Return [X, Y] of the center of cell containing provided text 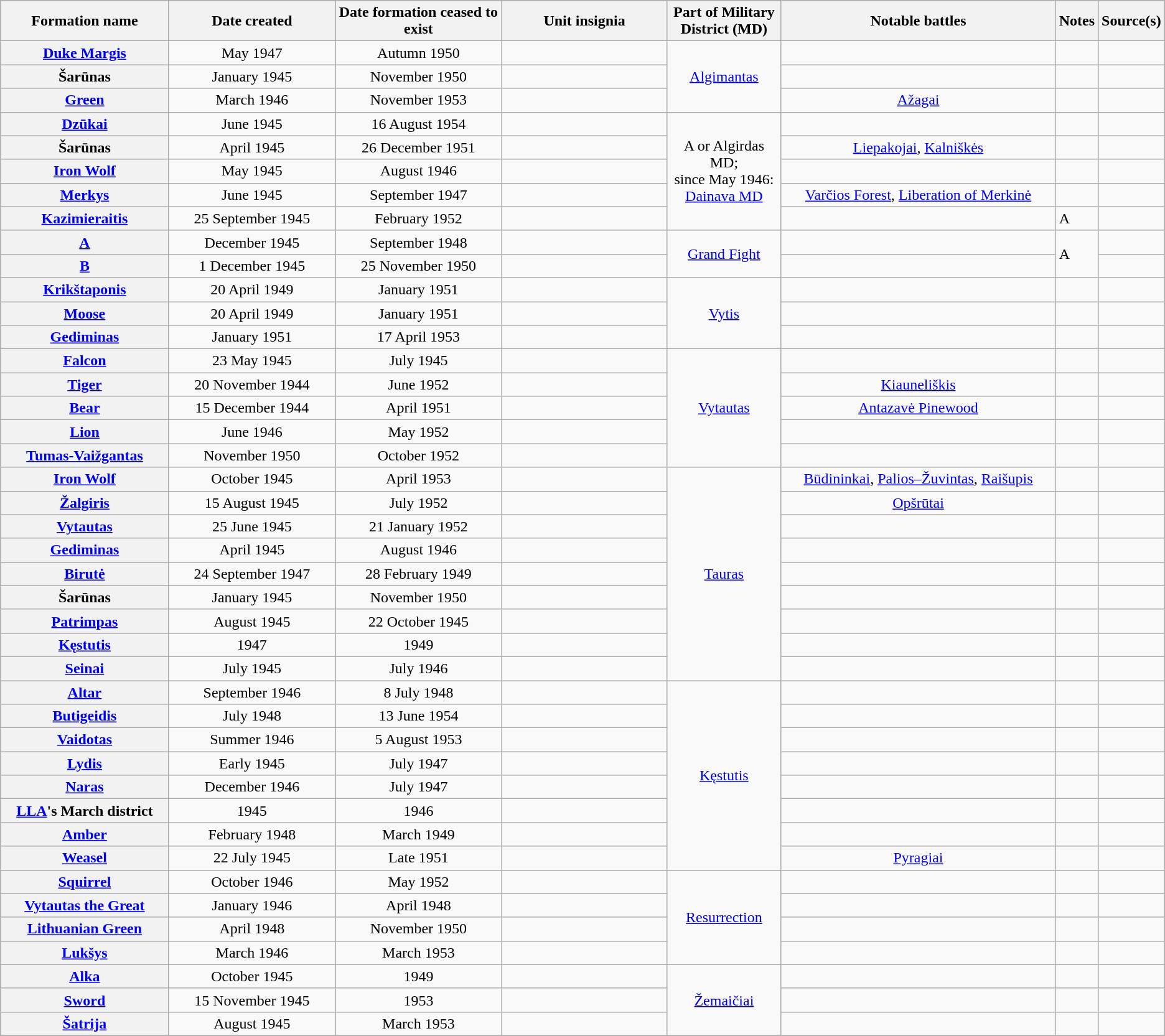
Green [85, 100]
Unit insignia [584, 21]
October 1946 [252, 882]
November 1953 [419, 100]
16 August 1954 [419, 124]
March 1949 [419, 834]
Butigeidis [85, 716]
Būdininkai, Palios–Žuvintas, Raišupis [919, 479]
15 November 1945 [252, 1000]
June 1952 [419, 385]
Vytautas the Great [85, 905]
Falcon [85, 361]
1953 [419, 1000]
28 February 1949 [419, 574]
July 1946 [419, 668]
May 1945 [252, 171]
1947 [252, 645]
25 September 1945 [252, 218]
Part of Military District (MD) [724, 21]
23 May 1945 [252, 361]
1946 [419, 811]
Dzūkai [85, 124]
Bear [85, 408]
Birutė [85, 574]
Resurrection [724, 917]
June 1946 [252, 432]
April 1951 [419, 408]
Notable battles [919, 21]
Merkys [85, 195]
Lion [85, 432]
December 1945 [252, 242]
September 1947 [419, 195]
1945 [252, 811]
Formation name [85, 21]
July 1948 [252, 716]
Grand Fight [724, 254]
Summer 1946 [252, 740]
Lydis [85, 763]
24 September 1947 [252, 574]
22 October 1945 [419, 621]
8 July 1948 [419, 693]
Žemaičiai [724, 1000]
Patrimpas [85, 621]
Weasel [85, 858]
Tiger [85, 385]
Krikštaponis [85, 289]
15 August 1945 [252, 503]
Vytis [724, 313]
Amber [85, 834]
B [85, 266]
Kazimieraitis [85, 218]
October 1952 [419, 455]
September 1948 [419, 242]
15 December 1944 [252, 408]
LLA's March district [85, 811]
July 1952 [419, 503]
Seinai [85, 668]
Žalgiris [85, 503]
Vaidotas [85, 740]
Notes [1077, 21]
Kiauneliškis [919, 385]
Sword [85, 1000]
May 1947 [252, 53]
January 1946 [252, 905]
Liepakojai, Kalniškės [919, 147]
21 January 1952 [419, 526]
Varčios Forest, Liberation of Merkinė [919, 195]
Pyragiai [919, 858]
Antazavė Pinewood [919, 408]
April 1953 [419, 479]
Tumas-Vaižgantas [85, 455]
Lithuanian Green [85, 929]
22 July 1945 [252, 858]
Tauras [724, 574]
A or Algirdas MD;since May 1946: Dainava MD [724, 171]
Source(s) [1131, 21]
17 April 1953 [419, 337]
Naras [85, 787]
25 June 1945 [252, 526]
September 1946 [252, 693]
Lukšys [85, 953]
25 November 1950 [419, 266]
Late 1951 [419, 858]
Autumn 1950 [419, 53]
February 1952 [419, 218]
26 December 1951 [419, 147]
February 1948 [252, 834]
5 August 1953 [419, 740]
Duke Margis [85, 53]
Algimantas [724, 77]
20 November 1944 [252, 385]
Early 1945 [252, 763]
Opšrūtai [919, 503]
December 1946 [252, 787]
13 June 1954 [419, 716]
Šatrija [85, 1024]
Altar [85, 693]
Date created [252, 21]
Alka [85, 976]
Date formation ceased to exist [419, 21]
Squirrel [85, 882]
1 December 1945 [252, 266]
Ažagai [919, 100]
Moose [85, 313]
